Output the (X, Y) coordinate of the center of the cell containing the given text.  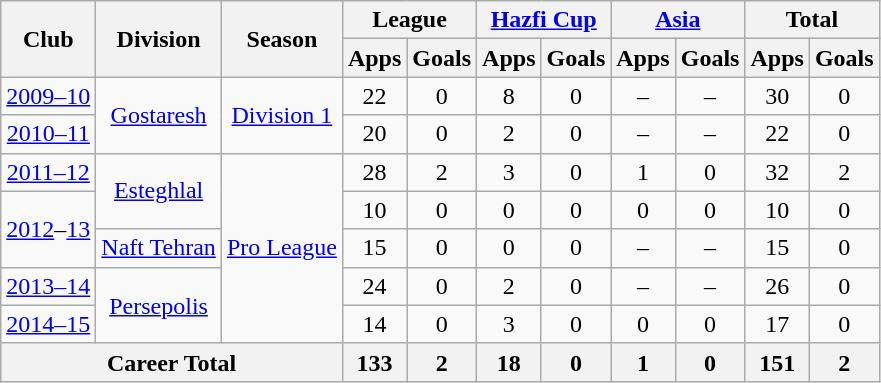
133 (374, 362)
Total (812, 20)
Naft Tehran (159, 248)
Gostaresh (159, 115)
151 (777, 362)
17 (777, 324)
Division (159, 39)
18 (509, 362)
30 (777, 96)
2009–10 (48, 96)
2010–11 (48, 134)
20 (374, 134)
Esteghlal (159, 191)
2014–15 (48, 324)
League (409, 20)
26 (777, 286)
2012–13 (48, 229)
32 (777, 172)
Club (48, 39)
24 (374, 286)
2013–14 (48, 286)
Division 1 (282, 115)
Asia (678, 20)
28 (374, 172)
Persepolis (159, 305)
Career Total (172, 362)
14 (374, 324)
Pro League (282, 248)
2011–12 (48, 172)
Season (282, 39)
Hazfi Cup (544, 20)
8 (509, 96)
